Detect which cell encompasses the target text, then output its (x, y) center coordinate. 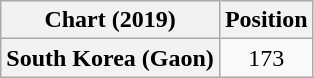
Position (266, 20)
South Korea (Gaon) (110, 58)
173 (266, 58)
Chart (2019) (110, 20)
